From the cell containing the given text, extract its center point as (x, y) coordinate. 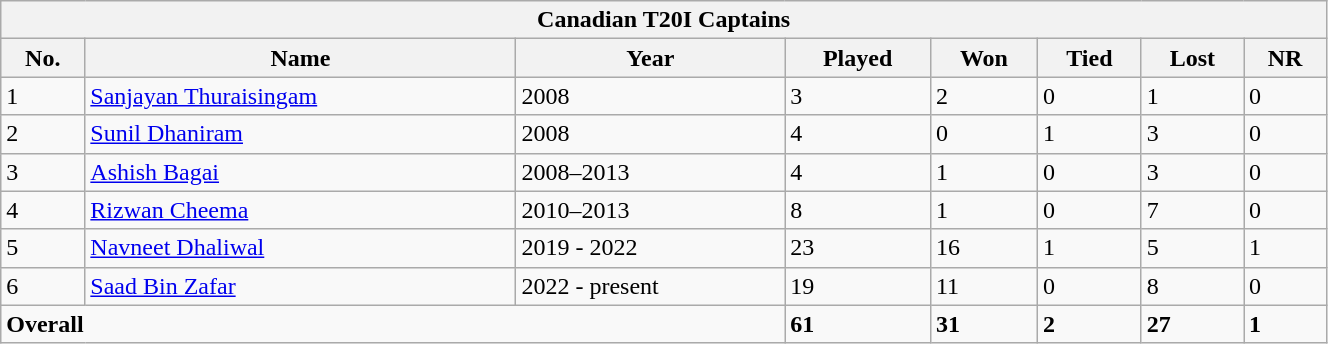
Navneet Dhaliwal (300, 248)
61 (858, 324)
Name (300, 58)
27 (1192, 324)
2010–2013 (650, 210)
2022 - present (650, 286)
2008–2013 (650, 172)
11 (984, 286)
Overall (393, 324)
Year (650, 58)
NR (1286, 58)
Won (984, 58)
2019 - 2022 (650, 248)
Sunil Dhaniram (300, 134)
19 (858, 286)
16 (984, 248)
Played (858, 58)
7 (1192, 210)
Ashish Bagai (300, 172)
Lost (1192, 58)
Rizwan Cheema (300, 210)
Tied (1089, 58)
Saad Bin Zafar (300, 286)
6 (43, 286)
31 (984, 324)
23 (858, 248)
No. (43, 58)
Sanjayan Thuraisingam (300, 96)
Canadian T20I Captains (664, 20)
